Return the (x, y) coordinate for the center point of the cell that contains the specified text.  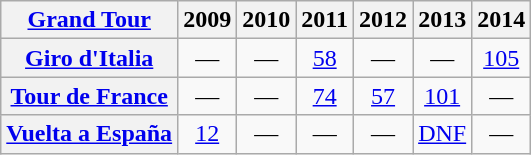
2014 (502, 20)
2010 (266, 20)
101 (442, 96)
Giro d'Italia (90, 58)
2012 (384, 20)
2013 (442, 20)
12 (208, 134)
Grand Tour (90, 20)
Tour de France (90, 96)
105 (502, 58)
2009 (208, 20)
DNF (442, 134)
58 (325, 58)
74 (325, 96)
2011 (325, 20)
57 (384, 96)
Vuelta a España (90, 134)
